Identify which cell holds the provided text, then report its [x, y] central coordinate. 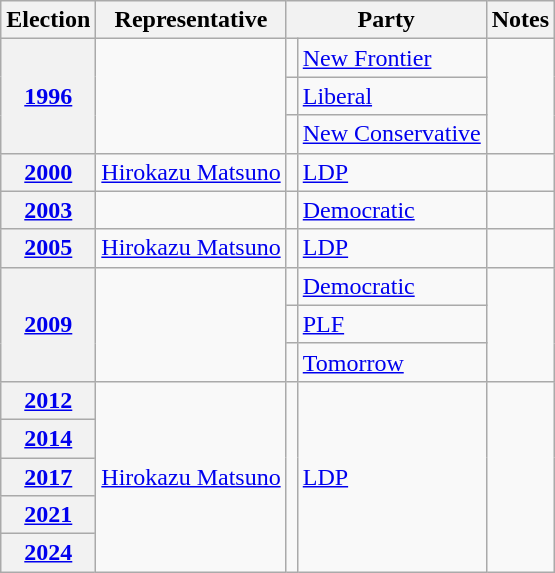
Liberal [392, 96]
1996 [48, 96]
New Conservative [392, 134]
Party [386, 20]
2017 [48, 477]
PLF [392, 324]
New Frontier [392, 58]
2021 [48, 515]
Tomorrow [392, 362]
2014 [48, 438]
Election [48, 20]
2012 [48, 400]
Representative [191, 20]
2024 [48, 553]
2003 [48, 210]
2009 [48, 324]
2000 [48, 172]
2005 [48, 248]
Notes [520, 20]
